Pinpoint the cell where the given text exists, returning its [X, Y] midpoint coordinate. 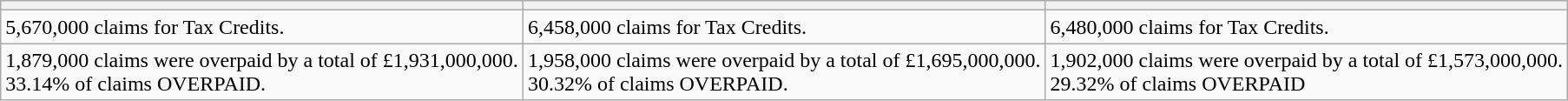
1,958,000 claims were overpaid by a total of £1,695,000,000.30.32% of claims OVERPAID. [784, 71]
6,480,000 claims for Tax Credits. [1307, 27]
6,458,000 claims for Tax Credits. [784, 27]
5,670,000 claims for Tax Credits. [262, 27]
1,902,000 claims were overpaid by a total of £1,573,000,000.29.32% of claims OVERPAID [1307, 71]
1,879,000 claims were overpaid by a total of £1,931,000,000.33.14% of claims OVERPAID. [262, 71]
